Determine the [X, Y] coordinate at the center of the cell enclosing the given text.  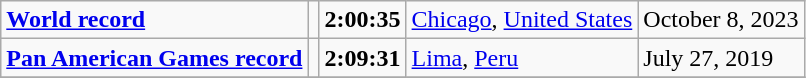
Chicago, United States [522, 20]
2:09:31 [362, 58]
2:00:35 [362, 20]
July 27, 2019 [721, 58]
October 8, 2023 [721, 20]
Lima, Peru [522, 58]
World record [154, 20]
Pan American Games record [154, 58]
